Detect which cell encompasses the target text, then output its [X, Y] center coordinate. 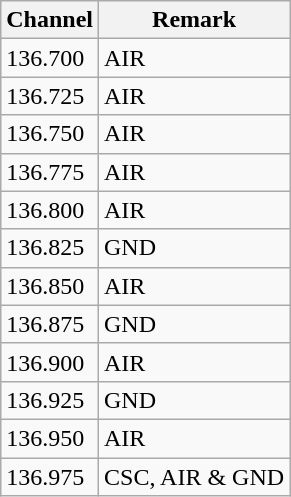
CSC, AIR & GND [194, 477]
Remark [194, 20]
136.975 [50, 477]
136.950 [50, 438]
136.725 [50, 96]
136.800 [50, 210]
Channel [50, 20]
136.700 [50, 58]
136.750 [50, 134]
136.825 [50, 248]
136.925 [50, 400]
136.875 [50, 324]
136.900 [50, 362]
136.775 [50, 172]
136.850 [50, 286]
